Determine the (X, Y) coordinate at the center of the cell enclosing the given text.  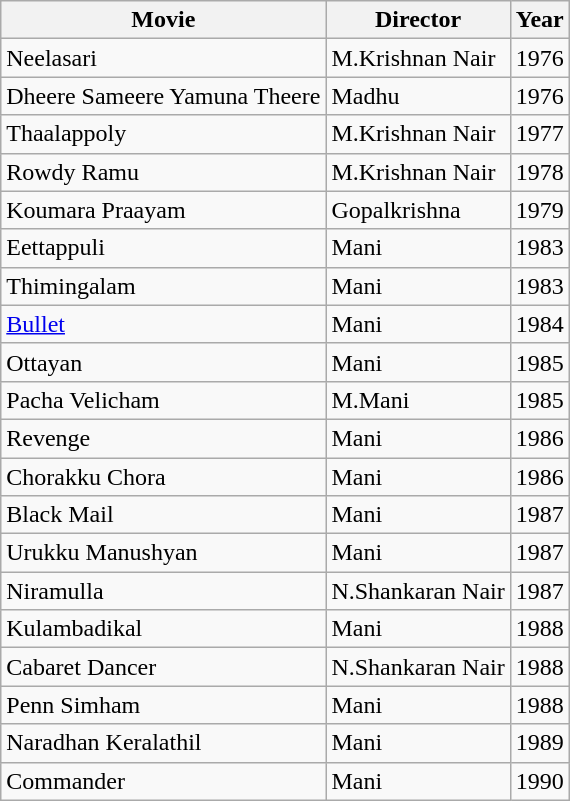
Black Mail (164, 515)
Ottayan (164, 362)
Dheere Sameere Yamuna Theere (164, 96)
Gopalkrishna (418, 210)
Director (418, 20)
Penn Simham (164, 705)
Madhu (418, 96)
Koumara Praayam (164, 210)
Thaalappoly (164, 134)
Thimingalam (164, 286)
M.Mani (418, 400)
Rowdy Ramu (164, 172)
1977 (540, 134)
Bullet (164, 324)
Neelasari (164, 58)
1979 (540, 210)
Cabaret Dancer (164, 667)
Niramulla (164, 591)
Chorakku Chora (164, 477)
Pacha Velicham (164, 400)
Year (540, 20)
1984 (540, 324)
1989 (540, 743)
Naradhan Keralathil (164, 743)
Kulambadikal (164, 629)
1978 (540, 172)
Eettappuli (164, 248)
Movie (164, 20)
Urukku Manushyan (164, 553)
Revenge (164, 438)
1990 (540, 781)
Commander (164, 781)
